Locate the cell with the specified text and output its [x, y] center coordinate. 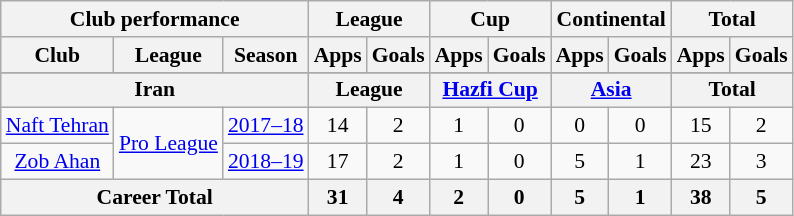
Zob Ahan [58, 162]
2017–18 [266, 126]
Pro League [168, 144]
38 [701, 197]
15 [701, 126]
17 [338, 162]
Hazfi Cup [490, 90]
Naft Tehran [58, 126]
2018–19 [266, 162]
3 [762, 162]
Asia [612, 90]
Club [58, 55]
Career Total [155, 197]
14 [338, 126]
Iran [155, 90]
23 [701, 162]
Club performance [155, 19]
4 [398, 197]
Cup [490, 19]
Season [266, 55]
31 [338, 197]
Continental [612, 19]
